Determine the (x, y) coordinate at the center of the cell enclosing the given text.  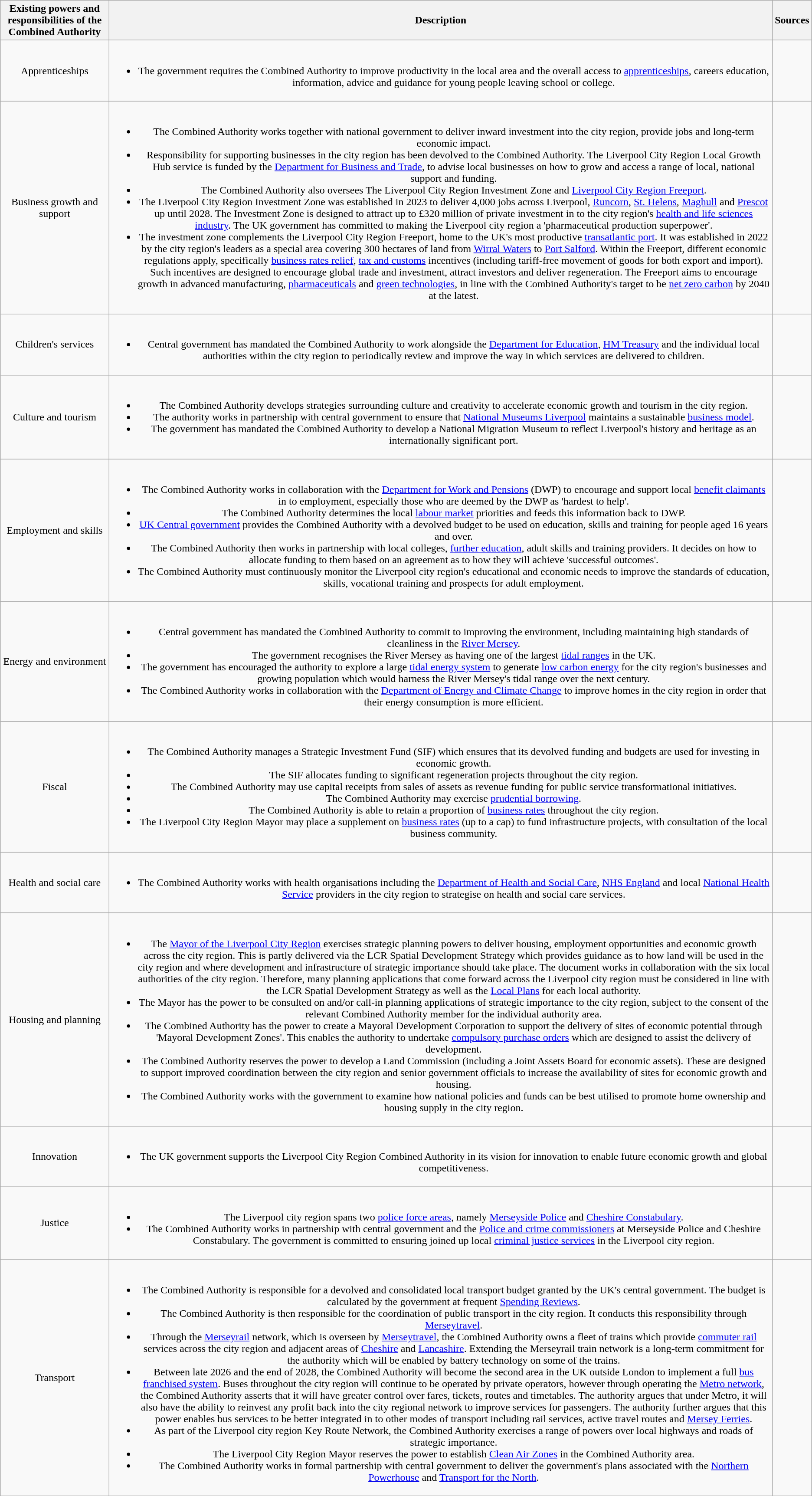
Existing powers and responsibilities of the Combined Authority (55, 20)
Employment and skills (55, 530)
Innovation (55, 1156)
Justice (55, 1223)
Fiscal (55, 787)
Apprenticeships (55, 71)
Housing and planning (55, 1020)
Business growth and support (55, 207)
Children's services (55, 344)
Sources (792, 20)
Culture and tourism (55, 417)
Health and social care (55, 883)
Description (441, 20)
Energy and environment (55, 661)
Transport (55, 1377)
